Pinpoint the cell where the given text exists, returning its (x, y) midpoint coordinate. 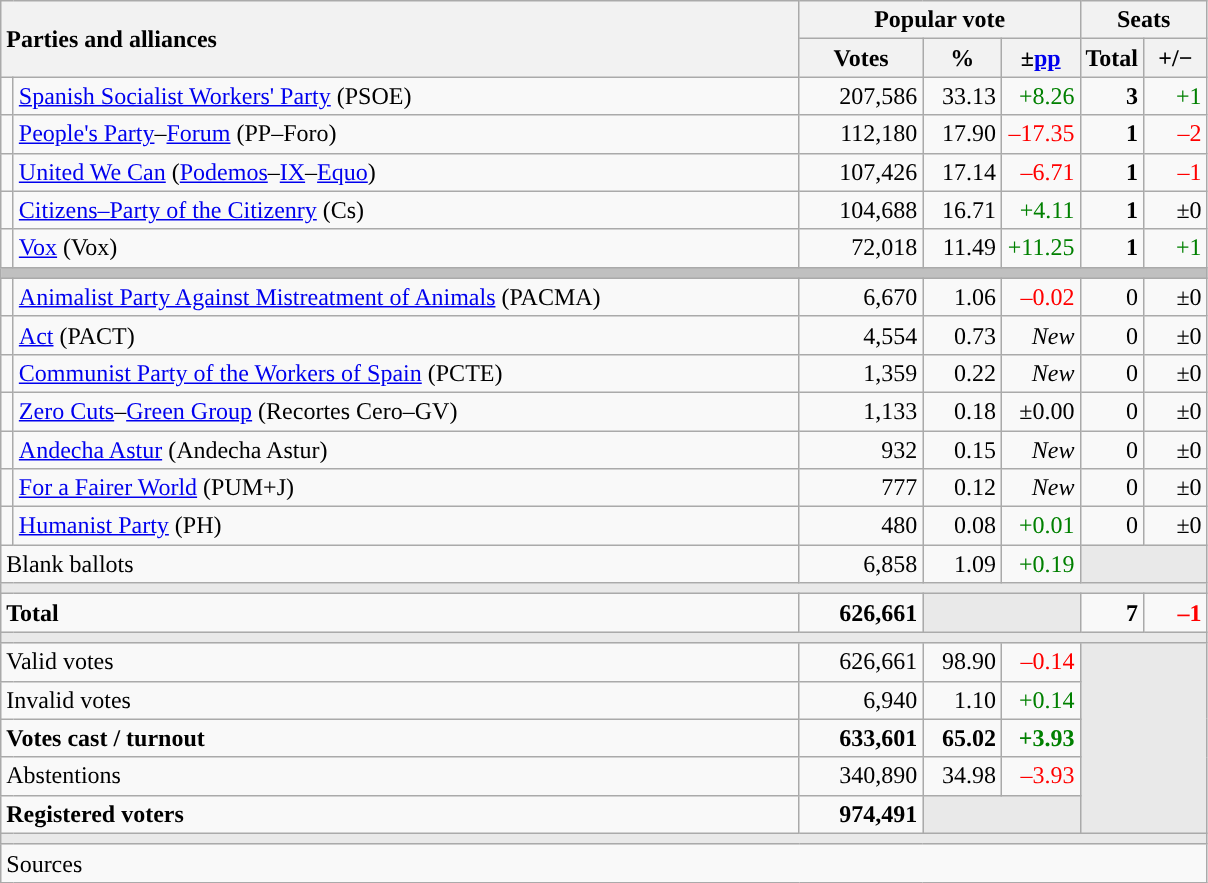
480 (861, 526)
107,426 (861, 172)
33.13 (962, 96)
7 (1112, 613)
98.90 (962, 662)
United We Can (Podemos–IX–Equo) (406, 172)
1,359 (861, 373)
+4.11 (1040, 210)
+3.93 (1040, 738)
Humanist Party (PH) (406, 526)
±0.00 (1040, 411)
+/− (1176, 58)
–2 (1176, 134)
Valid votes (400, 662)
1.09 (962, 564)
6,858 (861, 564)
–17.35 (1040, 134)
Seats (1144, 20)
Animalist Party Against Mistreatment of Animals (PACMA) (406, 297)
633,601 (861, 738)
777 (861, 488)
0.08 (962, 526)
974,491 (861, 814)
Zero Cuts–Green Group (Recortes Cero–GV) (406, 411)
Popular vote (940, 20)
1,133 (861, 411)
17.90 (962, 134)
% (962, 58)
Andecha Astur (Andecha Astur) (406, 449)
–0.02 (1040, 297)
0.73 (962, 335)
Votes (861, 58)
0.18 (962, 411)
+11.25 (1040, 248)
34.98 (962, 776)
65.02 (962, 738)
+0.19 (1040, 564)
1.06 (962, 297)
Spanish Socialist Workers' Party (PSOE) (406, 96)
Parties and alliances (400, 39)
72,018 (861, 248)
112,180 (861, 134)
–3.93 (1040, 776)
–0.14 (1040, 662)
6,670 (861, 297)
17.14 (962, 172)
0.15 (962, 449)
0.22 (962, 373)
+0.14 (1040, 700)
3 (1112, 96)
11.49 (962, 248)
Blank ballots (400, 564)
Communist Party of the Workers of Spain (PCTE) (406, 373)
Invalid votes (400, 700)
Sources (604, 863)
–6.71 (1040, 172)
±pp (1040, 58)
People's Party–Forum (PP–Foro) (406, 134)
Abstentions (400, 776)
4,554 (861, 335)
For a Fairer World (PUM+J) (406, 488)
Citizens–Party of the Citizenry (Cs) (406, 210)
6,940 (861, 700)
104,688 (861, 210)
340,890 (861, 776)
Votes cast / turnout (400, 738)
0.12 (962, 488)
+0.01 (1040, 526)
+8.26 (1040, 96)
Registered voters (400, 814)
Act (PACT) (406, 335)
16.71 (962, 210)
Vox (Vox) (406, 248)
1.10 (962, 700)
207,586 (861, 96)
932 (861, 449)
